From the cell containing the given text, extract its center point as [x, y] coordinate. 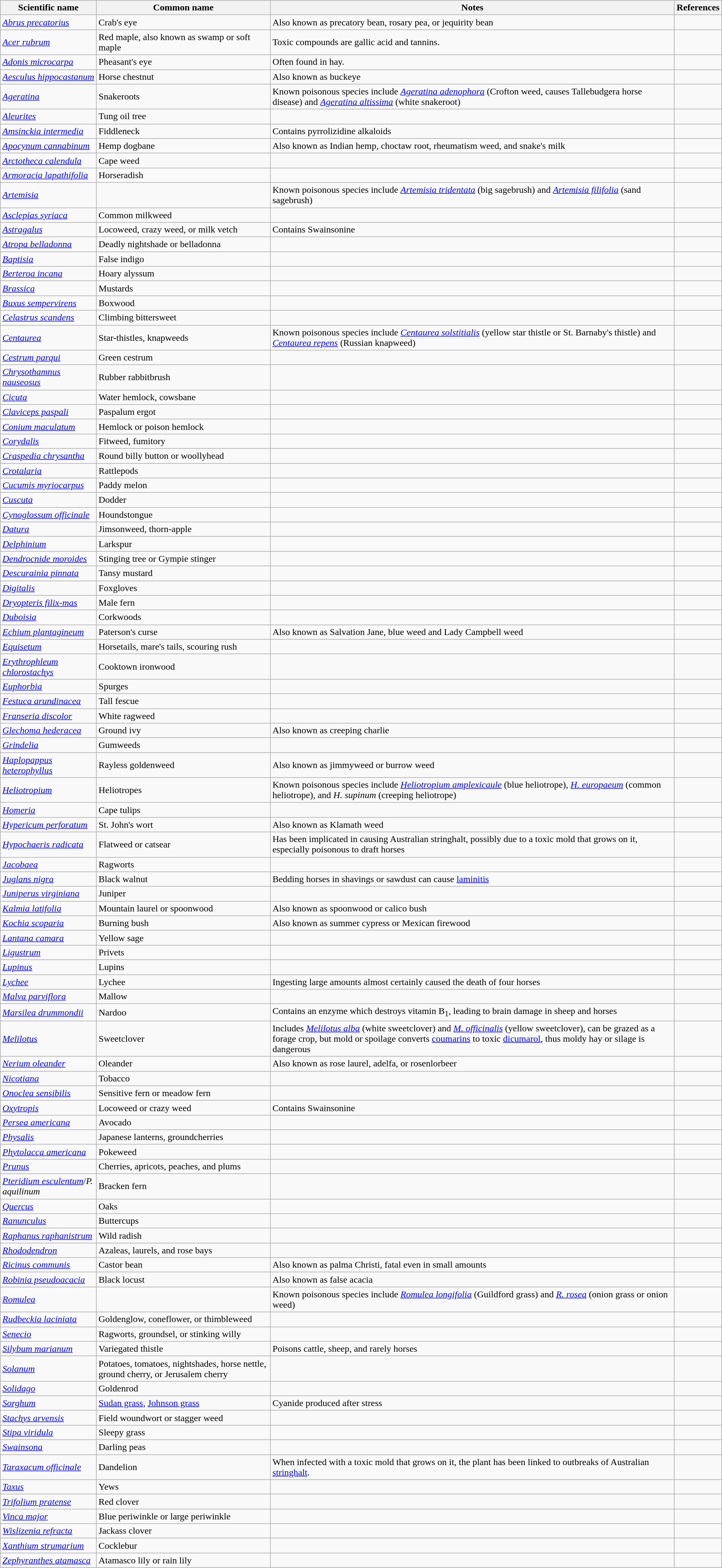
Sorghum [49, 1403]
Senecio [49, 1334]
Apocynum cannabinum [49, 146]
Cicuta [49, 397]
Kochia scoparia [49, 923]
Cestrum parqui [49, 357]
Juglans nigra [49, 879]
Bracken fern [184, 1187]
Quercus [49, 1206]
Aesculus hippocastanum [49, 77]
Contains pyrrolizidine alkaloids [472, 131]
Corkwoods [184, 617]
Conium maculatum [49, 426]
Known poisonous species include Ageratina adenophora (Crofton weed, causes Tallebudgera horse disease) and Ageratina altissima (white snakeroot) [472, 96]
Raphanus raphanistrum [49, 1236]
Amsinckia intermedia [49, 131]
Black walnut [184, 879]
Known poisonous species include Artemisia tridentata (big sagebrush) and Artemisia filifolia (sand sagebrush) [472, 195]
Paterson's curse [184, 632]
Cape weed [184, 160]
Japanese lanterns, groundcherries [184, 1137]
Physalis [49, 1137]
Phytolacca americana [49, 1152]
Rattlepods [184, 471]
Crab's eye [184, 22]
Also known as buckeye [472, 77]
Artemisia [49, 195]
Cooktown ironwood [184, 666]
Common milkweed [184, 215]
Larkspur [184, 544]
Foxgloves [184, 588]
Oaks [184, 1206]
Hemp dogbane [184, 146]
Ligustrum [49, 952]
Castor bean [184, 1265]
Blue periwinkle or large periwinkle [184, 1516]
When infected with a toxic mold that grows on it, the plant has been linked to outbreaks of Australian stringhalt. [472, 1467]
Has been implicated in causing Australian stringhalt, possibly due to a toxic mold that grows on it, especially poisonous to draft horses [472, 844]
Round billy button or woollyhead [184, 456]
Darling peas [184, 1447]
Juniper [184, 894]
Dodder [184, 500]
Tobacco [184, 1078]
St. John's wort [184, 825]
Green cestrum [184, 357]
Known poisonous species include Centaurea solstitialis (yellow star thistle or St. Barnaby's thistle) and Centaurea repens (Russian knapweed) [472, 338]
References [698, 8]
Solidago [49, 1388]
Boxwood [184, 303]
Sleepy grass [184, 1432]
Red maple, also known as swamp or soft maple [184, 42]
Paspalum ergot [184, 412]
Also known as rose laurel, adelfa, or rosenlorbeer [472, 1064]
Persea americana [49, 1122]
Nardoo [184, 1012]
Claviceps paspali [49, 412]
Buxus sempervirens [49, 303]
Locoweed or crazy weed [184, 1108]
Prunus [49, 1166]
Toxic compounds are gallic acid and tannins. [472, 42]
Lupinus [49, 967]
Franseria discolor [49, 716]
Black locust [184, 1280]
Pteridium esculentum/P. aquilinum [49, 1187]
Variegated thistle [184, 1349]
Nicotiana [49, 1078]
Stinging tree or Gympie stinger [184, 559]
Corydalis [49, 441]
Horse chestnut [184, 77]
Dendrocnide moroides [49, 559]
Juniperus virginiana [49, 894]
Marsilea drummondii [49, 1012]
Heliotropium [49, 790]
Astragalus [49, 230]
Euphorbia [49, 686]
Brassica [49, 288]
Berteroa incana [49, 274]
Crotalaria [49, 471]
Privets [184, 952]
Rayless goldenweed [184, 765]
Heliotropes [184, 790]
Erythrophleum chlorostachys [49, 666]
Ragworts, groundsel, or stinking willy [184, 1334]
Digitalis [49, 588]
Goldenglow, coneflower, or thimbleweed [184, 1319]
Grindelia [49, 745]
Lantana camara [49, 938]
Notes [472, 8]
Atropa belladonna [49, 244]
Celastrus scandens [49, 318]
Cyanide produced after stress [472, 1403]
Haplopappus heterophyllus [49, 765]
Also known as Salvation Jane, blue weed and Lady Campbell weed [472, 632]
Burning bush [184, 923]
Sensitive fern or meadow fern [184, 1093]
Chrysothamnus nauseosus [49, 377]
Also known as spoonwood or calico bush [472, 908]
Tansy mustard [184, 573]
Duboisia [49, 617]
Kalmia latifolia [49, 908]
Cynoglossum officinale [49, 515]
Mountain laurel or spoonwood [184, 908]
Fitweed, fumitory [184, 441]
Known poisonous species include Heliotropium amplexicaule (blue heliotrope), H. europaeum (common heliotrope), and H. supinum (creeping heliotrope) [472, 790]
Also known as Indian hemp, choctaw root, rheumatism weed, and snake's milk [472, 146]
Pokeweed [184, 1152]
Gumweeds [184, 745]
Armoracia lapathifolia [49, 175]
Fiddleneck [184, 131]
Craspedia chrysantha [49, 456]
Potatoes, tomatoes, nightshades, horse nettle, ground cherry, or Jerusalem cherry [184, 1369]
Vinca major [49, 1516]
Onoclea sensibilis [49, 1093]
Water hemlock, cowsbane [184, 397]
Abrus precatorius [49, 22]
Taxus [49, 1487]
Equisetum [49, 647]
Common name [184, 8]
Malva parviflora [49, 997]
Often found in hay. [472, 62]
Descurainia pinnata [49, 573]
Also known as palma Christi, fatal even in small amounts [472, 1265]
Ricinus communis [49, 1265]
Yellow sage [184, 938]
Wild radish [184, 1236]
Deadly nightshade or belladonna [184, 244]
Rubber rabbitbrush [184, 377]
Bedding horses in shavings or sawdust can cause laminitis [472, 879]
Delphinium [49, 544]
Tung oil tree [184, 116]
Horseradish [184, 175]
Cuscuta [49, 500]
Tall fescue [184, 701]
Stachys arvensis [49, 1418]
Also known as summer cypress or Mexican firewood [472, 923]
Houndstongue [184, 515]
Oxytropis [49, 1108]
Locoweed, crazy weed, or milk vetch [184, 230]
Ground ivy [184, 731]
Also known as false acacia [472, 1280]
Nerium oleander [49, 1064]
White ragweed [184, 716]
Also known as precatory bean, rosary pea, or jequirity bean [472, 22]
Homeria [49, 810]
Also known as jimmyweed or burrow weed [472, 765]
Lupins [184, 967]
Adonis microcarpa [49, 62]
Spurges [184, 686]
Datura [49, 529]
Cocklebur [184, 1546]
Dandelion [184, 1467]
Ranunculus [49, 1221]
Also known as creeping charlie [472, 731]
Silybum marianum [49, 1349]
Echium plantagineum [49, 632]
Yews [184, 1487]
Romulea [49, 1299]
Arctotheca calendula [49, 160]
Also known as Klamath weed [472, 825]
Ageratina [49, 96]
Rhododendron [49, 1250]
Avocado [184, 1122]
Snakeroots [184, 96]
Trifolium pratense [49, 1502]
Hypochaeris radicata [49, 844]
Paddy melon [184, 485]
Festuca arundinacea [49, 701]
Sweetclover [184, 1039]
Azaleas, laurels, and rose bays [184, 1250]
Pheasant's eye [184, 62]
Taraxacum officinale [49, 1467]
Robinia pseudoacacia [49, 1280]
Asclepias syriaca [49, 215]
Ingesting large amounts almost certainly caused the death of four horses [472, 982]
Baptisia [49, 259]
Atamasco lily or rain lily [184, 1560]
Jimsonweed, thorn-apple [184, 529]
Field woundwort or stagger weed [184, 1418]
Melilotus [49, 1039]
Star-thistles, knapweeds [184, 338]
False indigo [184, 259]
Known poisonous species include Romulea longifolia (Guildford grass) and R. rosea (onion grass or onion weed) [472, 1299]
Centaurea [49, 338]
Glechoma hederacea [49, 731]
Stipa viridula [49, 1432]
Zephyranthes atamasca [49, 1560]
Horsetails, mare's tails, scouring rush [184, 647]
Swainsona [49, 1447]
Poisons cattle, sheep, and rarely horses [472, 1349]
Mustards [184, 288]
Hemlock or poison hemlock [184, 426]
Aleurites [49, 116]
Sudan grass, Johnson grass [184, 1403]
Jackass clover [184, 1531]
Rudbeckia laciniata [49, 1319]
Dryopteris filix-mas [49, 603]
Wislizenia refracta [49, 1531]
Jacobaea [49, 864]
Climbing bittersweet [184, 318]
Buttercups [184, 1221]
Contains an enzyme which destroys vitamin B1, leading to brain damage in sheep and horses [472, 1012]
Goldenrod [184, 1388]
Hoary alyssum [184, 274]
Scientific name [49, 8]
Xanthium strumarium [49, 1546]
Cape tulips [184, 810]
Ragworts [184, 864]
Flatweed or catsear [184, 844]
Cucumis myriocarpus [49, 485]
Acer rubrum [49, 42]
Oleander [184, 1064]
Solanum [49, 1369]
Red clover [184, 1502]
Cherries, apricots, peaches, and plums [184, 1166]
Mallow [184, 997]
Male fern [184, 603]
Hypericum perforatum [49, 825]
